For the text-containing cell, return its midpoint in (X, Y) coordinate format. 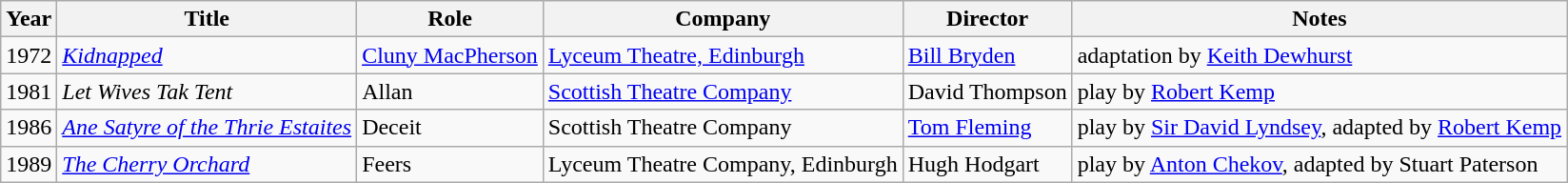
Director (987, 19)
Company (723, 19)
play by Anton Chekov, adapted by Stuart Paterson (1320, 164)
1986 (29, 128)
Deceit (450, 128)
1981 (29, 91)
1972 (29, 55)
Ane Satyre of the Thrie Estaites (208, 128)
Year (29, 19)
adaptation by Keith Dewhurst (1320, 55)
1989 (29, 164)
The Cherry Orchard (208, 164)
play by Robert Kemp (1320, 91)
play by Sir David Lyndsey, adapted by Robert Kemp (1320, 128)
Title (208, 19)
Let Wives Tak Tent (208, 91)
Kidnapped (208, 55)
Lyceum Theatre Company, Edinburgh (723, 164)
Lyceum Theatre, Edinburgh (723, 55)
Tom Fleming (987, 128)
Bill Bryden (987, 55)
Allan (450, 91)
Cluny MacPherson (450, 55)
Hugh Hodgart (987, 164)
Feers (450, 164)
Notes (1320, 19)
Role (450, 19)
David Thompson (987, 91)
